Output the [x, y] coordinate of the center of the cell containing the given text.  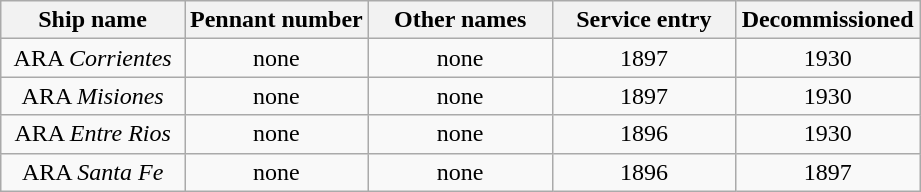
Decommissioned [828, 20]
Ship name [93, 20]
ARA Corrientes [93, 58]
ARA Entre Rios [93, 134]
ARA Misiones [93, 96]
Pennant number [276, 20]
Other names [460, 20]
ARA Santa Fe [93, 172]
Service entry [644, 20]
